Return the [X, Y] coordinate for the center point of the cell that contains the specified text.  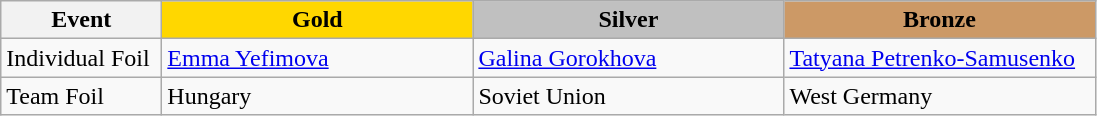
Hungary [318, 96]
West Germany [940, 96]
Individual Foil [82, 58]
Soviet Union [628, 96]
Tatyana Petrenko-Samusenko [940, 58]
Galina Gorokhova [628, 58]
Emma Yefimova [318, 58]
Gold [318, 20]
Bronze [940, 20]
Event [82, 20]
Team Foil [82, 96]
Silver [628, 20]
